Scan for the cell matching the given text and deliver its (X, Y) coordinate at center. 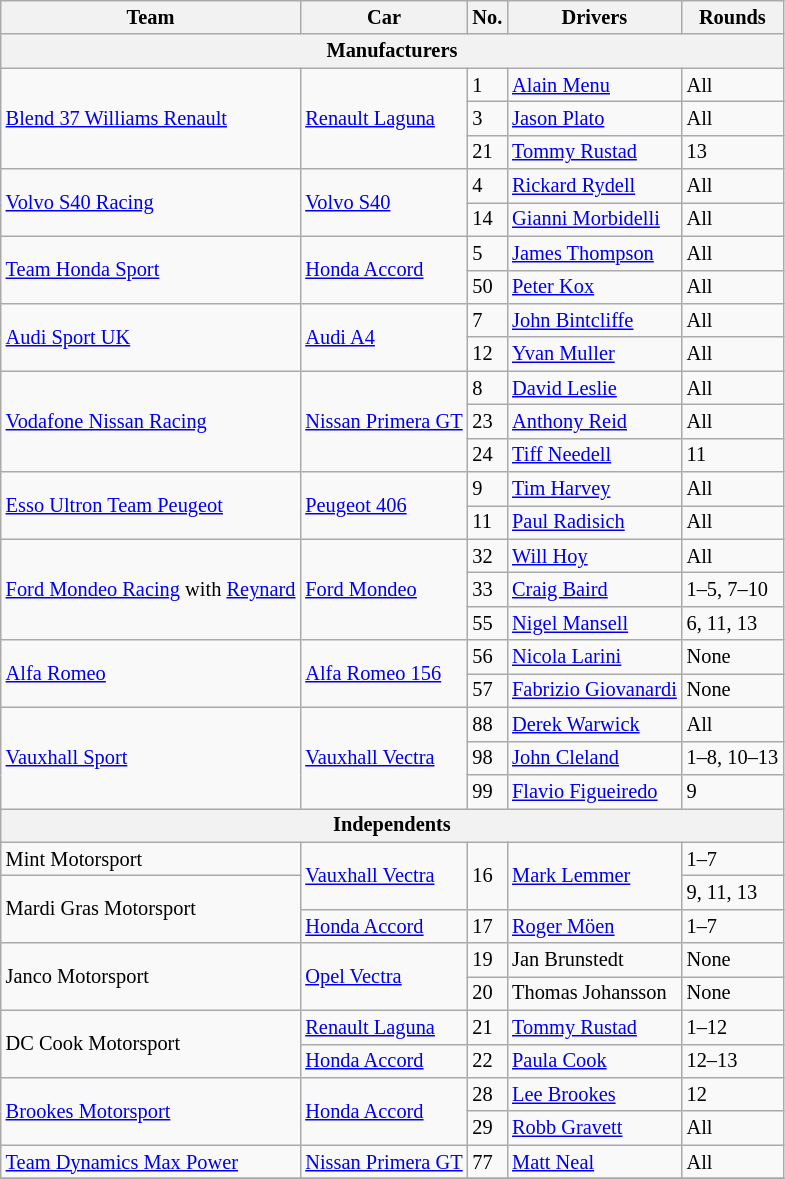
1 (488, 85)
Rickard Rydell (594, 186)
Matt Neal (594, 1162)
Audi A4 (384, 336)
Alain Menu (594, 85)
Peugeot 406 (384, 506)
John Cleland (594, 758)
56 (488, 657)
Team Honda Sport (151, 270)
7 (488, 320)
23 (488, 421)
1–12 (732, 1027)
14 (488, 219)
Gianni Morbidelli (594, 219)
Ford Mondeo Racing with Reynard (151, 590)
Ford Mondeo (384, 590)
Volvo S40 Racing (151, 202)
Brookes Motorsport (151, 1110)
24 (488, 455)
Jan Brunstedt (594, 960)
DC Cook Motorsport (151, 1044)
13 (732, 152)
29 (488, 1128)
8 (488, 388)
Thomas Johansson (594, 993)
Derek Warwick (594, 724)
Blend 37 Williams Renault (151, 118)
Alfa Romeo 156 (384, 674)
Rounds (732, 17)
Car (384, 17)
No. (488, 17)
Janco Motorsport (151, 976)
Flavio Figueiredo (594, 791)
32 (488, 556)
88 (488, 724)
Yvan Muller (594, 354)
Vodafone Nissan Racing (151, 422)
Vauxhall Sport (151, 758)
22 (488, 1061)
55 (488, 623)
Mardi Gras Motorsport (151, 908)
Mark Lemmer (594, 876)
20 (488, 993)
98 (488, 758)
12–13 (732, 1061)
Team Dynamics Max Power (151, 1162)
Tim Harvey (594, 489)
Mint Motorsport (151, 859)
33 (488, 589)
17 (488, 926)
1–8, 10–13 (732, 758)
Independents (392, 825)
57 (488, 690)
3 (488, 118)
99 (488, 791)
Paula Cook (594, 1061)
Tiff Needell (594, 455)
Nicola Larini (594, 657)
Craig Baird (594, 589)
1–5, 7–10 (732, 589)
4 (488, 186)
David Leslie (594, 388)
Fabrizio Giovanardi (594, 690)
5 (488, 253)
James Thompson (594, 253)
9, 11, 13 (732, 892)
Roger Möen (594, 926)
Lee Brookes (594, 1094)
Opel Vectra (384, 976)
Jason Plato (594, 118)
Peter Kox (594, 287)
Team (151, 17)
Nigel Mansell (594, 623)
16 (488, 876)
Alfa Romeo (151, 674)
77 (488, 1162)
Paul Radisich (594, 522)
Robb Gravett (594, 1128)
6, 11, 13 (732, 623)
28 (488, 1094)
John Bintcliffe (594, 320)
Anthony Reid (594, 421)
Audi Sport UK (151, 336)
Esso Ultron Team Peugeot (151, 506)
Volvo S40 (384, 202)
Drivers (594, 17)
19 (488, 960)
Manufacturers (392, 51)
Will Hoy (594, 556)
50 (488, 287)
